Extract the [X, Y] coordinate from the center of the cell holding the provided text.  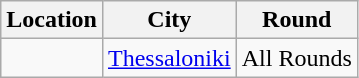
City [169, 20]
All Rounds [296, 58]
Thessaloniki [169, 58]
Round [296, 20]
Location [52, 20]
